Search for the cell housing the specified text and yield its (X, Y) center coordinate. 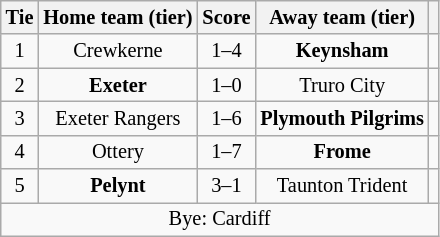
Frome (342, 152)
2 (20, 85)
Keynsham (342, 51)
3 (20, 118)
Ottery (118, 152)
Score (226, 17)
Away team (tier) (342, 17)
Exeter Rangers (118, 118)
4 (20, 152)
Home team (tier) (118, 17)
Plymouth Pilgrims (342, 118)
Bye: Cardiff (220, 219)
Pelynt (118, 186)
1–4 (226, 51)
1 (20, 51)
Taunton Trident (342, 186)
1–7 (226, 152)
Crewkerne (118, 51)
Truro City (342, 85)
Exeter (118, 85)
1–6 (226, 118)
3–1 (226, 186)
5 (20, 186)
1–0 (226, 85)
Tie (20, 17)
